Detect which cell encompasses the target text, then output its (x, y) center coordinate. 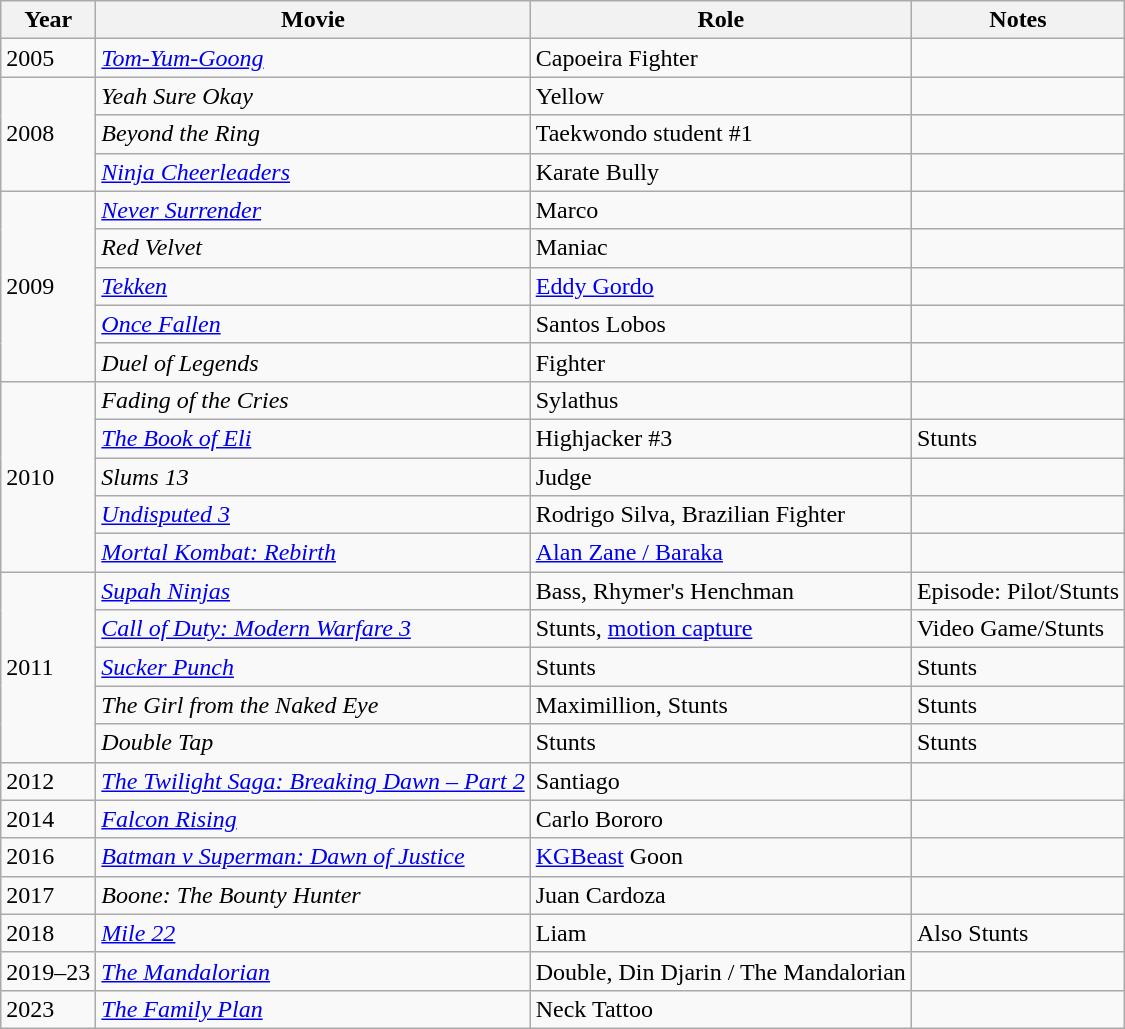
Ninja Cheerleaders (313, 172)
Neck Tattoo (720, 1009)
Call of Duty: Modern Warfare 3 (313, 629)
Juan Cardoza (720, 895)
The Family Plan (313, 1009)
2023 (48, 1009)
2009 (48, 286)
Falcon Rising (313, 819)
The Twilight Saga: Breaking Dawn – Part 2 (313, 781)
The Book of Eli (313, 438)
Episode: Pilot/Stunts (1018, 591)
Notes (1018, 20)
2010 (48, 476)
2011 (48, 667)
Carlo Bororo (720, 819)
Never Surrender (313, 210)
Yeah Sure Okay (313, 96)
Mortal Kombat: Rebirth (313, 553)
Also Stunts (1018, 933)
Marco (720, 210)
Duel of Legends (313, 362)
Fighter (720, 362)
Supah Ninjas (313, 591)
2005 (48, 58)
Movie (313, 20)
Highjacker #3 (720, 438)
2008 (48, 134)
Judge (720, 477)
Tekken (313, 286)
Taekwondo student #1 (720, 134)
Alan Zane / Baraka (720, 553)
Once Fallen (313, 324)
Karate Bully (720, 172)
Double, Din Djarin / The Mandalorian (720, 971)
Double Tap (313, 743)
Sylathus (720, 400)
Role (720, 20)
Mile 22 (313, 933)
2014 (48, 819)
Sucker Punch (313, 667)
Slums 13 (313, 477)
The Mandalorian (313, 971)
Batman v Superman: Dawn of Justice (313, 857)
Maximillion, Stunts (720, 705)
Stunts, motion capture (720, 629)
Undisputed 3 (313, 515)
2019–23 (48, 971)
Video Game/Stunts (1018, 629)
Maniac (720, 248)
2018 (48, 933)
Year (48, 20)
2017 (48, 895)
Beyond the Ring (313, 134)
Liam (720, 933)
Capoeira Fighter (720, 58)
Santos Lobos (720, 324)
Eddy Gordo (720, 286)
Fading of the Cries (313, 400)
Yellow (720, 96)
Bass, Rhymer's Henchman (720, 591)
Boone: The Bounty Hunter (313, 895)
Tom-Yum-Goong (313, 58)
Red Velvet (313, 248)
The Girl from the Naked Eye (313, 705)
Santiago (720, 781)
Rodrigo Silva, Brazilian Fighter (720, 515)
KGBeast Goon (720, 857)
2016 (48, 857)
2012 (48, 781)
